Capture the cell that displays the provided text and extract its [x, y] central coordinate. 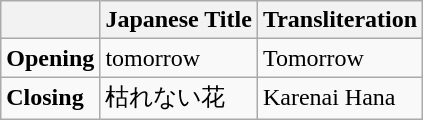
Japanese Title [179, 20]
枯れない花 [179, 98]
Karenai Hana [340, 98]
Opening [50, 58]
Transliteration [340, 20]
tomorrow [179, 58]
Tomorrow [340, 58]
Closing [50, 98]
